From the cell containing the given text, extract its center point as (x, y) coordinate. 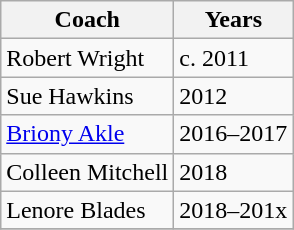
Briony Akle (88, 134)
2016–2017 (234, 134)
Lenore Blades (88, 210)
Coach (88, 20)
Colleen Mitchell (88, 172)
c. 2011 (234, 58)
2018–201x (234, 210)
Years (234, 20)
2012 (234, 96)
Robert Wright (88, 58)
2018 (234, 172)
Sue Hawkins (88, 96)
